Scan for the cell matching the given text and deliver its (X, Y) coordinate at center. 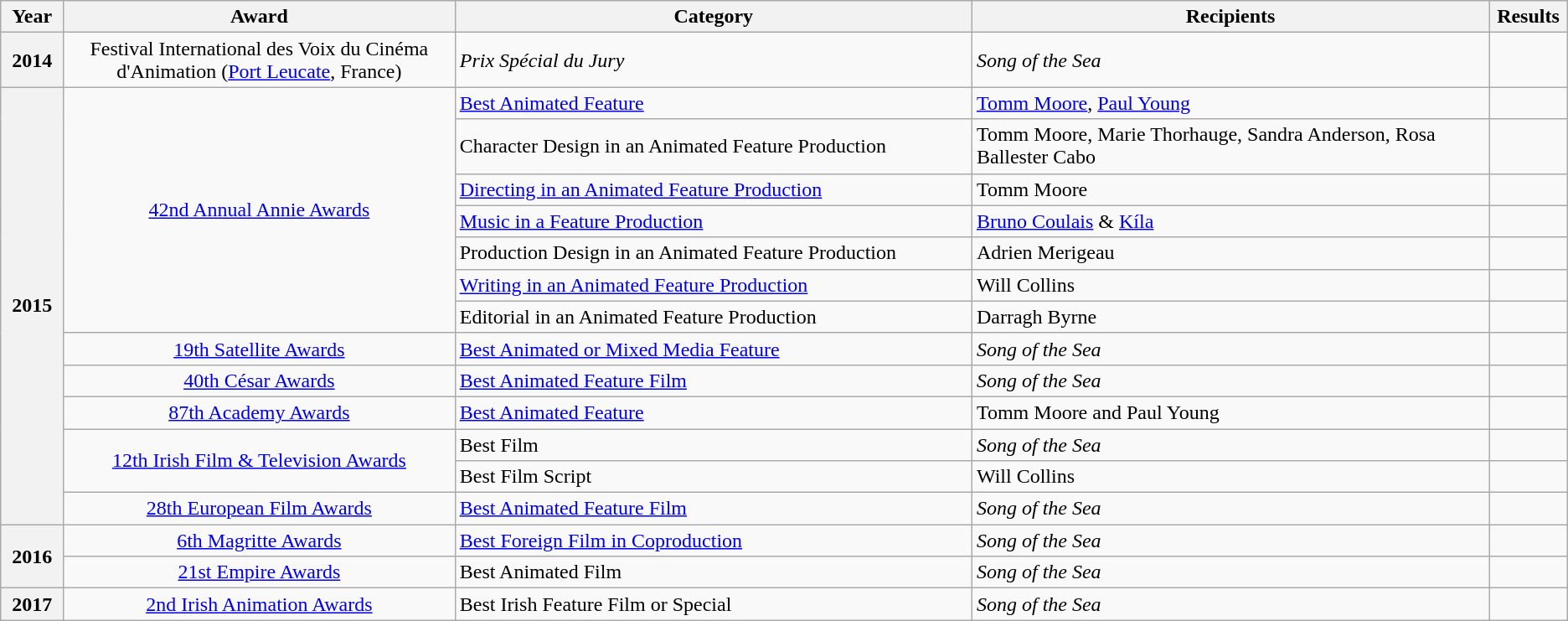
Category (714, 17)
6th Magritte Awards (260, 541)
Production Design in an Animated Feature Production (714, 253)
12th Irish Film & Television Awards (260, 461)
Best Foreign Film in Coproduction (714, 541)
Darragh Byrne (1230, 317)
Music in a Feature Production (714, 221)
2015 (32, 306)
Character Design in an Animated Feature Production (714, 146)
21st Empire Awards (260, 572)
2014 (32, 60)
Best Film (714, 445)
Prix Spécial du Jury (714, 60)
19th Satellite Awards (260, 349)
Writing in an Animated Feature Production (714, 285)
Tomm Moore, Marie Thorhauge, Sandra Anderson, Rosa Ballester Cabo (1230, 146)
42nd Annual Annie Awards (260, 210)
2017 (32, 604)
Best Animated or Mixed Media Feature (714, 349)
Bruno Coulais & Kíla (1230, 221)
Tomm Moore, Paul Young (1230, 103)
Award (260, 17)
87th Academy Awards (260, 412)
Results (1529, 17)
2nd Irish Animation Awards (260, 604)
2016 (32, 556)
Festival International des Voix du Cinéma d'Animation (Port Leucate, France) (260, 60)
Directing in an Animated Feature Production (714, 189)
28th European Film Awards (260, 509)
Editorial in an Animated Feature Production (714, 317)
Year (32, 17)
Best Irish Feature Film or Special (714, 604)
Tomm Moore and Paul Young (1230, 412)
Recipients (1230, 17)
40th César Awards (260, 380)
Best Film Script (714, 477)
Best Animated Film (714, 572)
Adrien Merigeau (1230, 253)
Tomm Moore (1230, 189)
